Scan for the cell matching the given text and deliver its [X, Y] coordinate at center. 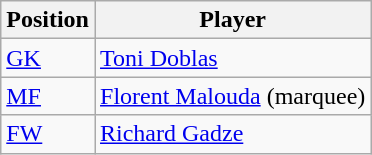
MF [48, 96]
Player [232, 20]
FW [48, 134]
GK [48, 58]
Position [48, 20]
Toni Doblas [232, 58]
Richard Gadze [232, 134]
Florent Malouda (marquee) [232, 96]
